Determine the (x, y) coordinate at the center of the cell enclosing the given text.  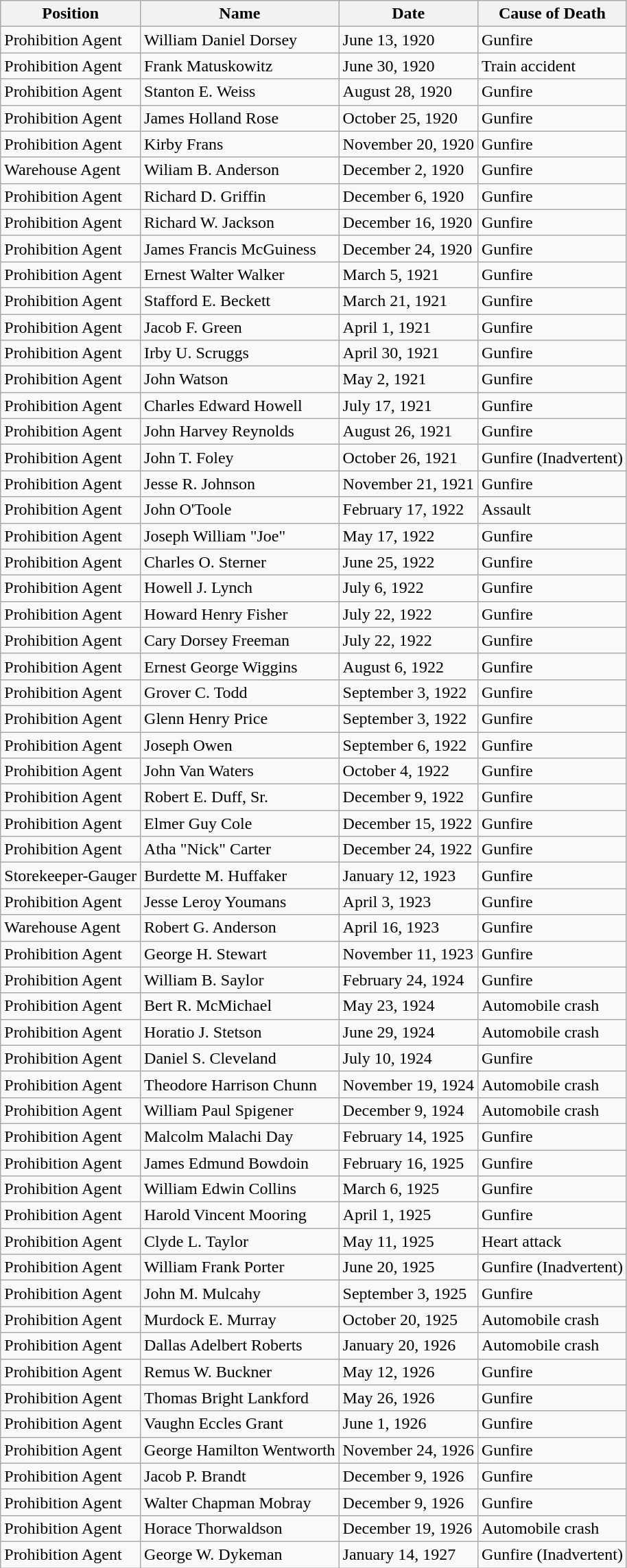
Frank Matuskowitz (240, 66)
May 11, 1925 (408, 1241)
June 20, 1925 (408, 1267)
June 1, 1926 (408, 1424)
May 26, 1926 (408, 1398)
Remus W. Buckner (240, 1372)
December 9, 1924 (408, 1110)
November 24, 1926 (408, 1450)
June 25, 1922 (408, 562)
December 24, 1922 (408, 850)
July 6, 1922 (408, 588)
John Harvey Reynolds (240, 432)
Joseph Owen (240, 745)
John M. Mulcahy (240, 1294)
Heart attack (552, 1241)
Theodore Harrison Chunn (240, 1084)
August 28, 1920 (408, 92)
James Francis McGuiness (240, 248)
Howell J. Lynch (240, 588)
Jacob F. Green (240, 327)
Harold Vincent Mooring (240, 1215)
Kirby Frans (240, 144)
Howard Henry Fisher (240, 614)
August 6, 1922 (408, 666)
Jesse Leroy Youmans (240, 902)
December 6, 1920 (408, 196)
Atha "Nick" Carter (240, 850)
Elmer Guy Cole (240, 823)
March 21, 1921 (408, 301)
February 14, 1925 (408, 1136)
May 2, 1921 (408, 379)
December 16, 1920 (408, 222)
James Edmund Bowdoin (240, 1163)
Date (408, 14)
John Watson (240, 379)
Bert R. McMichael (240, 1006)
William Daniel Dorsey (240, 40)
Vaughn Eccles Grant (240, 1424)
July 10, 1924 (408, 1058)
Clyde L. Taylor (240, 1241)
John O'Toole (240, 510)
February 17, 1922 (408, 510)
Joseph William "Joe" (240, 536)
Cary Dorsey Freeman (240, 640)
Wiliam B. Anderson (240, 170)
October 20, 1925 (408, 1320)
George H. Stewart (240, 954)
October 26, 1921 (408, 458)
Stafford E. Beckett (240, 301)
Walter Chapman Mobray (240, 1502)
December 9, 1922 (408, 797)
April 30, 1921 (408, 353)
August 26, 1921 (408, 432)
May 23, 1924 (408, 1006)
February 24, 1924 (408, 980)
Cause of Death (552, 14)
December 19, 1926 (408, 1528)
Charles Edward Howell (240, 406)
Ernest George Wiggins (240, 666)
George Hamilton Wentworth (240, 1450)
William Edwin Collins (240, 1189)
Richard D. Griffin (240, 196)
Thomas Bright Lankford (240, 1398)
June 30, 1920 (408, 66)
Name (240, 14)
May 12, 1926 (408, 1372)
Storekeeper-Gauger (71, 876)
Position (71, 14)
Grover C. Todd (240, 692)
January 20, 1926 (408, 1346)
July 17, 1921 (408, 406)
Dallas Adelbert Roberts (240, 1346)
Burdette M. Huffaker (240, 876)
September 6, 1922 (408, 745)
John Van Waters (240, 771)
Assault (552, 510)
April 16, 1923 (408, 928)
Irby U. Scruggs (240, 353)
Train accident (552, 66)
November 19, 1924 (408, 1084)
November 21, 1921 (408, 484)
January 12, 1923 (408, 876)
Murdock E. Murray (240, 1320)
March 6, 1925 (408, 1189)
April 3, 1923 (408, 902)
Malcolm Malachi Day (240, 1136)
October 25, 1920 (408, 118)
October 4, 1922 (408, 771)
May 17, 1922 (408, 536)
September 3, 1925 (408, 1294)
Stanton E. Weiss (240, 92)
William B. Saylor (240, 980)
Glenn Henry Price (240, 718)
Horace Thorwaldson (240, 1528)
November 11, 1923 (408, 954)
November 20, 1920 (408, 144)
William Frank Porter (240, 1267)
December 2, 1920 (408, 170)
January 14, 1927 (408, 1554)
Ernest Walter Walker (240, 274)
June 13, 1920 (408, 40)
April 1, 1925 (408, 1215)
December 15, 1922 (408, 823)
John T. Foley (240, 458)
Richard W. Jackson (240, 222)
March 5, 1921 (408, 274)
Horatio J. Stetson (240, 1032)
William Paul Spigener (240, 1110)
February 16, 1925 (408, 1163)
Robert E. Duff, Sr. (240, 797)
Daniel S. Cleveland (240, 1058)
Charles O. Sterner (240, 562)
April 1, 1921 (408, 327)
June 29, 1924 (408, 1032)
Jesse R. Johnson (240, 484)
James Holland Rose (240, 118)
December 24, 1920 (408, 248)
Jacob P. Brandt (240, 1476)
George W. Dykeman (240, 1554)
Robert G. Anderson (240, 928)
